Determine the (x, y) coordinate at the center of the cell enclosing the given text.  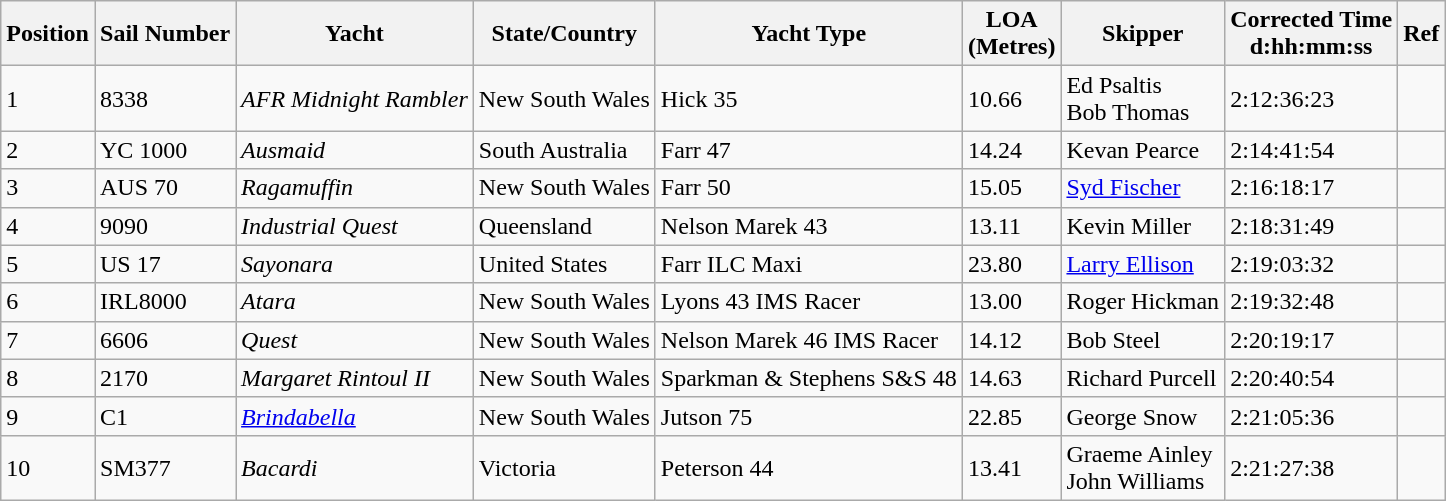
Sayonara (355, 264)
2:19:32:48 (1312, 302)
Kevan Pearce (1143, 150)
2 (48, 150)
Atara (355, 302)
George Snow (1143, 416)
13.41 (1012, 468)
State/Country (564, 34)
Bob Steel (1143, 340)
8 (48, 378)
Farr 50 (808, 188)
14.12 (1012, 340)
4 (48, 226)
Graeme Ainley John Williams (1143, 468)
YC 1000 (164, 150)
US 17 (164, 264)
Sail Number (164, 34)
Yacht Type (808, 34)
Hick 35 (808, 98)
SM377 (164, 468)
10 (48, 468)
8338 (164, 98)
Brindabella (355, 416)
9 (48, 416)
Industrial Quest (355, 226)
3 (48, 188)
Ausmaid (355, 150)
Quest (355, 340)
Nelson Marek 43 (808, 226)
2:19:03:32 (1312, 264)
Corrected Time d:hh:mm:ss (1312, 34)
6 (48, 302)
Larry Ellison (1143, 264)
Syd Fischer (1143, 188)
AFR Midnight Rambler (355, 98)
6606 (164, 340)
C1 (164, 416)
Margaret Rintoul II (355, 378)
2:20:40:54 (1312, 378)
Ed Psaltis Bob Thomas (1143, 98)
9090 (164, 226)
Queensland (564, 226)
Victoria (564, 468)
Peterson 44 (808, 468)
South Australia (564, 150)
2:18:31:49 (1312, 226)
13.11 (1012, 226)
2:20:19:17 (1312, 340)
7 (48, 340)
Position (48, 34)
Nelson Marek 46 IMS Racer (808, 340)
2:21:27:38 (1312, 468)
Bacardi (355, 468)
Kevin Miller (1143, 226)
23.80 (1012, 264)
AUS 70 (164, 188)
Farr 47 (808, 150)
13.00 (1012, 302)
2:21:05:36 (1312, 416)
14.63 (1012, 378)
2170 (164, 378)
2:12:36:23 (1312, 98)
2:14:41:54 (1312, 150)
Roger Hickman (1143, 302)
15.05 (1012, 188)
1 (48, 98)
United States (564, 264)
Jutson 75 (808, 416)
10.66 (1012, 98)
14.24 (1012, 150)
LOA (Metres) (1012, 34)
5 (48, 264)
Skipper (1143, 34)
Richard Purcell (1143, 378)
Lyons 43 IMS Racer (808, 302)
Yacht (355, 34)
Ref (1422, 34)
2:16:18:17 (1312, 188)
22.85 (1012, 416)
Sparkman & Stephens S&S 48 (808, 378)
IRL8000 (164, 302)
Ragamuffin (355, 188)
Farr ILC Maxi (808, 264)
